Pinpoint the cell where the given text exists, returning its (X, Y) midpoint coordinate. 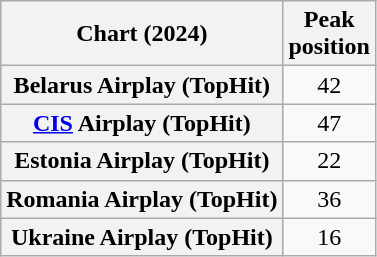
22 (329, 161)
Belarus Airplay (TopHit) (142, 85)
Peakposition (329, 34)
CIS Airplay (TopHit) (142, 123)
16 (329, 237)
47 (329, 123)
Ukraine Airplay (TopHit) (142, 237)
Chart (2024) (142, 34)
36 (329, 199)
42 (329, 85)
Romania Airplay (TopHit) (142, 199)
Estonia Airplay (TopHit) (142, 161)
